Identify which cell holds the provided text, then report its [X, Y] central coordinate. 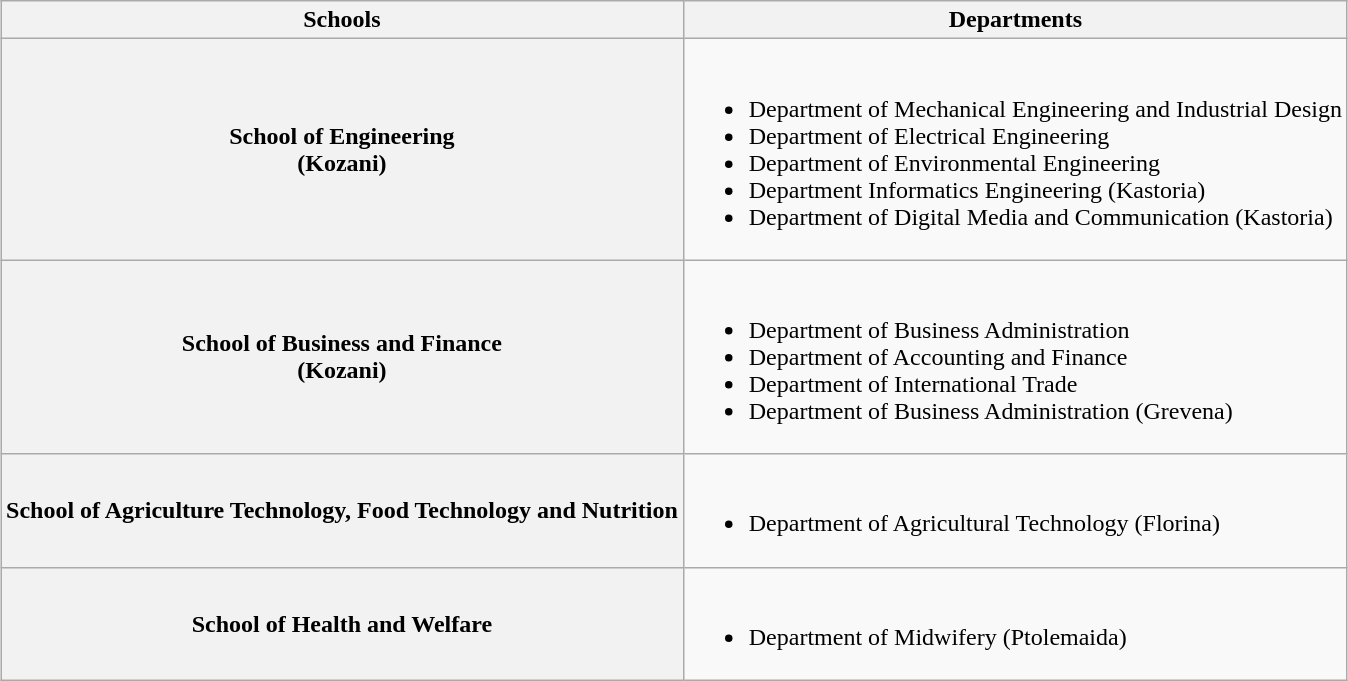
School of Business and Finance(Kozani) [342, 357]
Department of Midwifery (Ptolemaida) [1015, 624]
School of Engineering(Kozani) [342, 150]
Schools [342, 20]
Department of Agricultural Technology (Florina) [1015, 510]
School of Health and Welfare [342, 624]
Departments [1015, 20]
School of Agriculture Technology, Food Technology and Nutrition [342, 510]
